Search for the cell housing the specified text and yield its [X, Y] center coordinate. 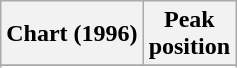
Chart (1996) [72, 34]
Peakposition [189, 34]
